For the text-containing cell, return its midpoint in (x, y) coordinate format. 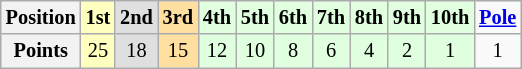
8 (293, 51)
3rd (178, 17)
7th (331, 17)
Points (41, 51)
9th (407, 17)
Pole (498, 17)
2 (407, 51)
8th (369, 17)
Position (41, 17)
6th (293, 17)
4th (217, 17)
10 (255, 51)
2nd (136, 17)
15 (178, 51)
10th (450, 17)
25 (98, 51)
4 (369, 51)
12 (217, 51)
6 (331, 51)
18 (136, 51)
5th (255, 17)
1st (98, 17)
